Identify which cell holds the provided text, then report its (x, y) central coordinate. 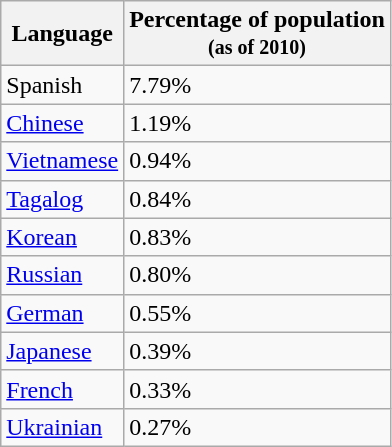
0.83% (258, 237)
Vietnamese (62, 161)
Tagalog (62, 199)
0.80% (258, 275)
Spanish (62, 85)
0.94% (258, 161)
7.79% (258, 85)
French (62, 389)
Chinese (62, 123)
Korean (62, 237)
Percentage of population(as of 2010) (258, 34)
0.84% (258, 199)
Japanese (62, 351)
Language (62, 34)
Ukrainian (62, 427)
1.19% (258, 123)
0.39% (258, 351)
German (62, 313)
0.55% (258, 313)
0.27% (258, 427)
0.33% (258, 389)
Russian (62, 275)
